Provide the [X, Y] coordinate of the cell's center where the given text is located.  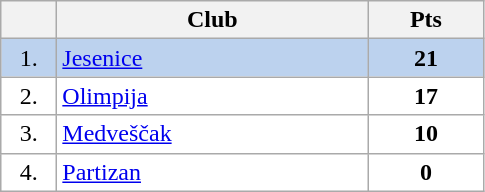
Partizan [212, 172]
10 [426, 134]
Pts [426, 20]
0 [426, 172]
21 [426, 58]
Jesenice [212, 58]
1. [29, 58]
2. [29, 96]
3. [29, 134]
17 [426, 96]
Olimpija [212, 96]
4. [29, 172]
Club [212, 20]
Medveščak [212, 134]
